Capture the cell that displays the provided text and extract its (x, y) central coordinate. 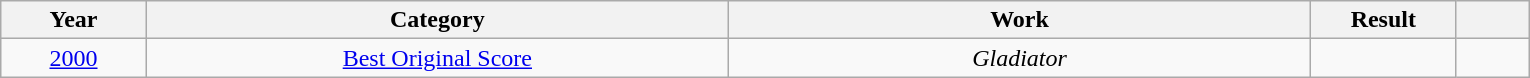
Year (74, 20)
Category (437, 20)
Best Original Score (437, 58)
Result (1384, 20)
2000 (74, 58)
Gladiator (1019, 58)
Work (1019, 20)
